Determine the (x, y) coordinate at the center of the cell enclosing the given text.  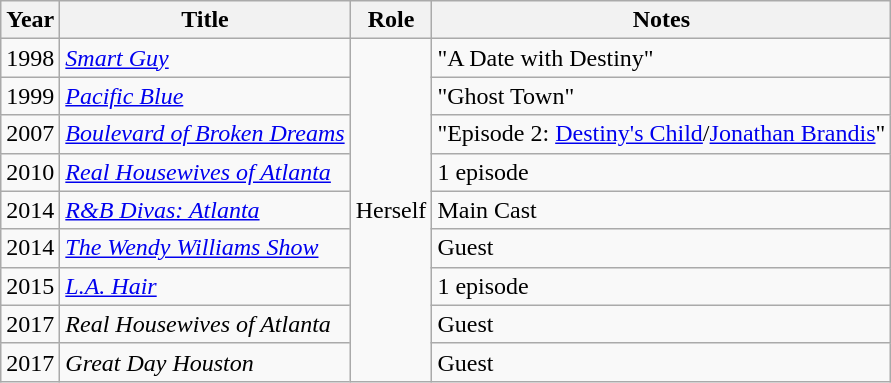
Main Cast (662, 210)
Year (30, 20)
Great Day Houston (205, 362)
2007 (30, 134)
Title (205, 20)
2010 (30, 172)
Role (391, 20)
Pacific Blue (205, 96)
"Ghost Town" (662, 96)
Notes (662, 20)
Boulevard of Broken Dreams (205, 134)
"A Date with Destiny" (662, 58)
1998 (30, 58)
2015 (30, 286)
R&B Divas: Atlanta (205, 210)
"Episode 2: Destiny's Child/Jonathan Brandis" (662, 134)
The Wendy Williams Show (205, 248)
Smart Guy (205, 58)
Herself (391, 210)
L.A. Hair (205, 286)
1999 (30, 96)
